Capture the cell that displays the provided text and extract its [x, y] central coordinate. 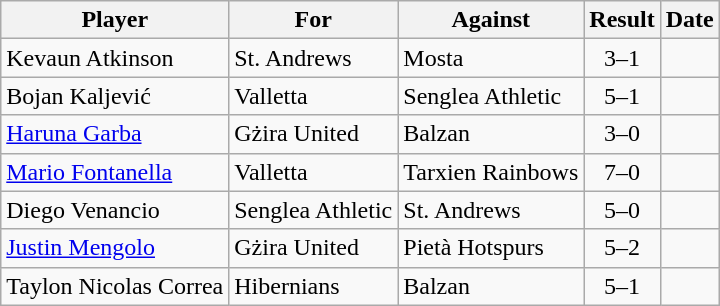
Kevaun Atkinson [115, 58]
Pietà Hotspurs [491, 248]
Mario Fontanella [115, 172]
Hibernians [314, 286]
For [314, 20]
Taylon Nicolas Correa [115, 286]
5–0 [622, 210]
Date [690, 20]
Haruna Garba [115, 134]
7–0 [622, 172]
Justin Mengolo [115, 248]
Player [115, 20]
Tarxien Rainbows [491, 172]
3–0 [622, 134]
3–1 [622, 58]
Diego Venancio [115, 210]
5–2 [622, 248]
Result [622, 20]
Bojan Kaljević [115, 96]
Against [491, 20]
Mosta [491, 58]
